Pinpoint the cell where the given text exists, returning its (x, y) midpoint coordinate. 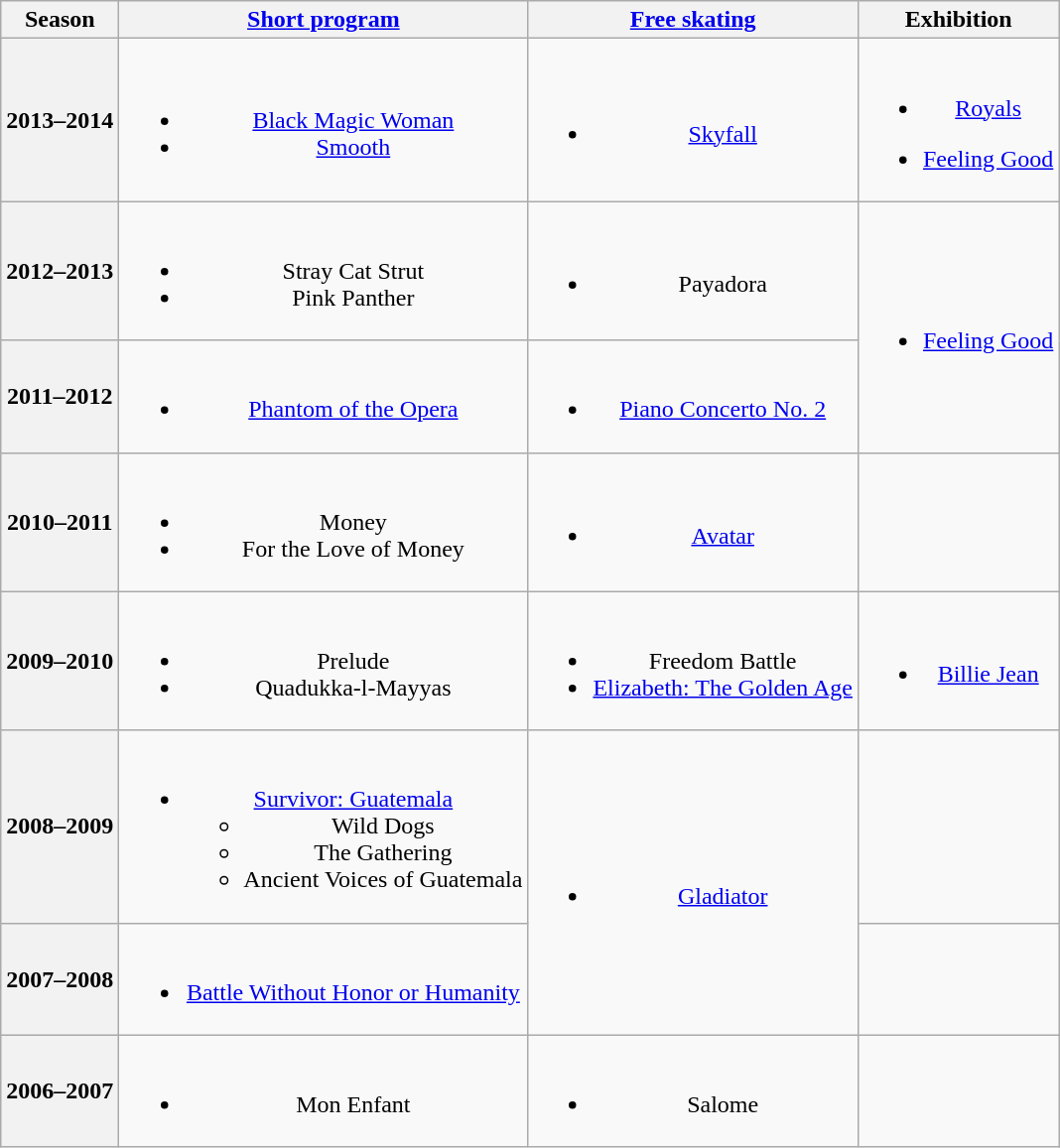
Survivor: Guatemala Wild DogsThe GatheringAncient Voices of Guatemala (324, 827)
Skyfall (693, 120)
2013–2014 (60, 120)
Avatar (693, 522)
2008–2009 (60, 827)
2010–2011 (60, 522)
Piano Concerto No. 2 (693, 397)
Battle Without Honor or Humanity (324, 978)
Phantom of the Opera (324, 397)
Payadora (693, 271)
Black Magic WomanSmooth (324, 120)
PreludeQuadukka-l-Mayyas (324, 661)
Feeling Good (958, 327)
Season (60, 20)
Gladiator (693, 883)
2007–2008 (60, 978)
Exhibition (958, 20)
Mon Enfant (324, 1091)
2006–2007 (60, 1091)
Short program (324, 20)
Money For the Love of Money (324, 522)
Billie Jean (958, 661)
2012–2013 (60, 271)
2009–2010 (60, 661)
Salome (693, 1091)
Free skating (693, 20)
Royals Feeling Good (958, 120)
Freedom Battle Elizabeth: The Golden Age (693, 661)
Stray Cat Strut Pink Panther (324, 271)
2011–2012 (60, 397)
